Detect which cell encompasses the target text, then output its (X, Y) center coordinate. 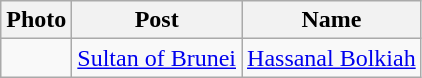
Post (157, 20)
Photo (36, 20)
Hassanal Bolkiah (332, 58)
Name (332, 20)
Sultan of Brunei (157, 58)
